Capture the cell that displays the provided text and extract its (X, Y) central coordinate. 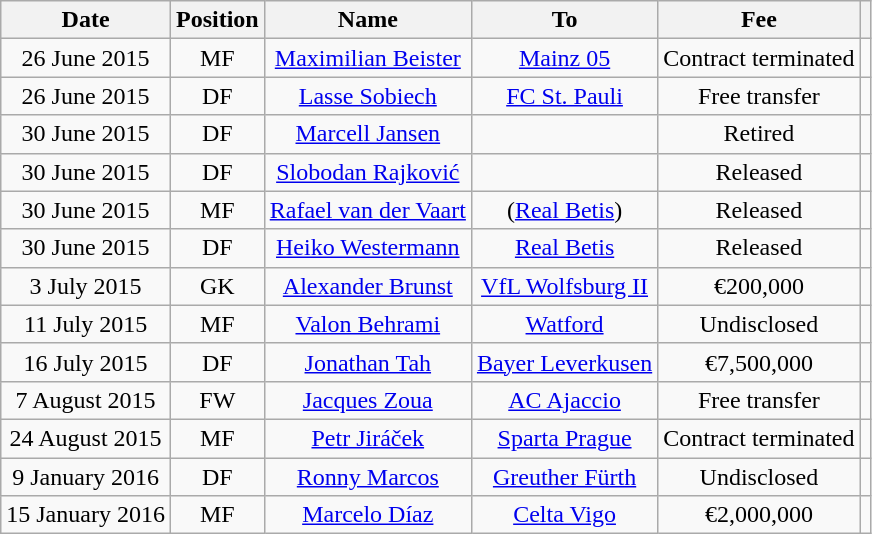
9 January 2016 (86, 477)
AC Ajaccio (564, 400)
€200,000 (759, 286)
Greuther Fürth (564, 477)
Position (217, 20)
€2,000,000 (759, 515)
Marcelo Díaz (368, 515)
7 August 2015 (86, 400)
Sparta Prague (564, 438)
Mainz 05 (564, 58)
Slobodan Rajković (368, 172)
Jacques Zoua (368, 400)
(Real Betis) (564, 210)
Petr Jiráček (368, 438)
Fee (759, 20)
Lasse Sobiech (368, 96)
Heiko Westermann (368, 248)
24 August 2015 (86, 438)
GK (217, 286)
€7,500,000 (759, 362)
16 July 2015 (86, 362)
Bayer Leverkusen (564, 362)
Retired (759, 134)
3 July 2015 (86, 286)
Celta Vigo (564, 515)
11 July 2015 (86, 324)
Marcell Jansen (368, 134)
Real Betis (564, 248)
Jonathan Tah (368, 362)
Rafael van der Vaart (368, 210)
Valon Behrami (368, 324)
To (564, 20)
Alexander Brunst (368, 286)
Maximilian Beister (368, 58)
FC St. Pauli (564, 96)
Ronny Marcos (368, 477)
Watford (564, 324)
FW (217, 400)
Date (86, 20)
Name (368, 20)
VfL Wolfsburg II (564, 286)
15 January 2016 (86, 515)
